Detect which cell encompasses the target text, then output its (X, Y) center coordinate. 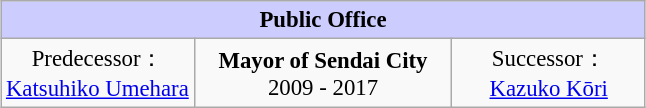
Public Office (324, 20)
Successor：Kazuko Kōri (548, 72)
Mayor of Sendai City2009 - 2017 (323, 72)
Predecessor：Katsuhiko Umehara (98, 72)
